Detect which cell encompasses the target text, then output its (X, Y) center coordinate. 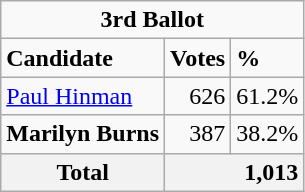
38.2% (268, 134)
Candidate (83, 58)
% (268, 58)
3rd Ballot (152, 20)
61.2% (268, 96)
387 (198, 134)
626 (198, 96)
Marilyn Burns (83, 134)
Paul Hinman (83, 96)
1,013 (234, 172)
Total (83, 172)
Votes (198, 58)
